Determine the (X, Y) coordinate at the center of the cell enclosing the given text.  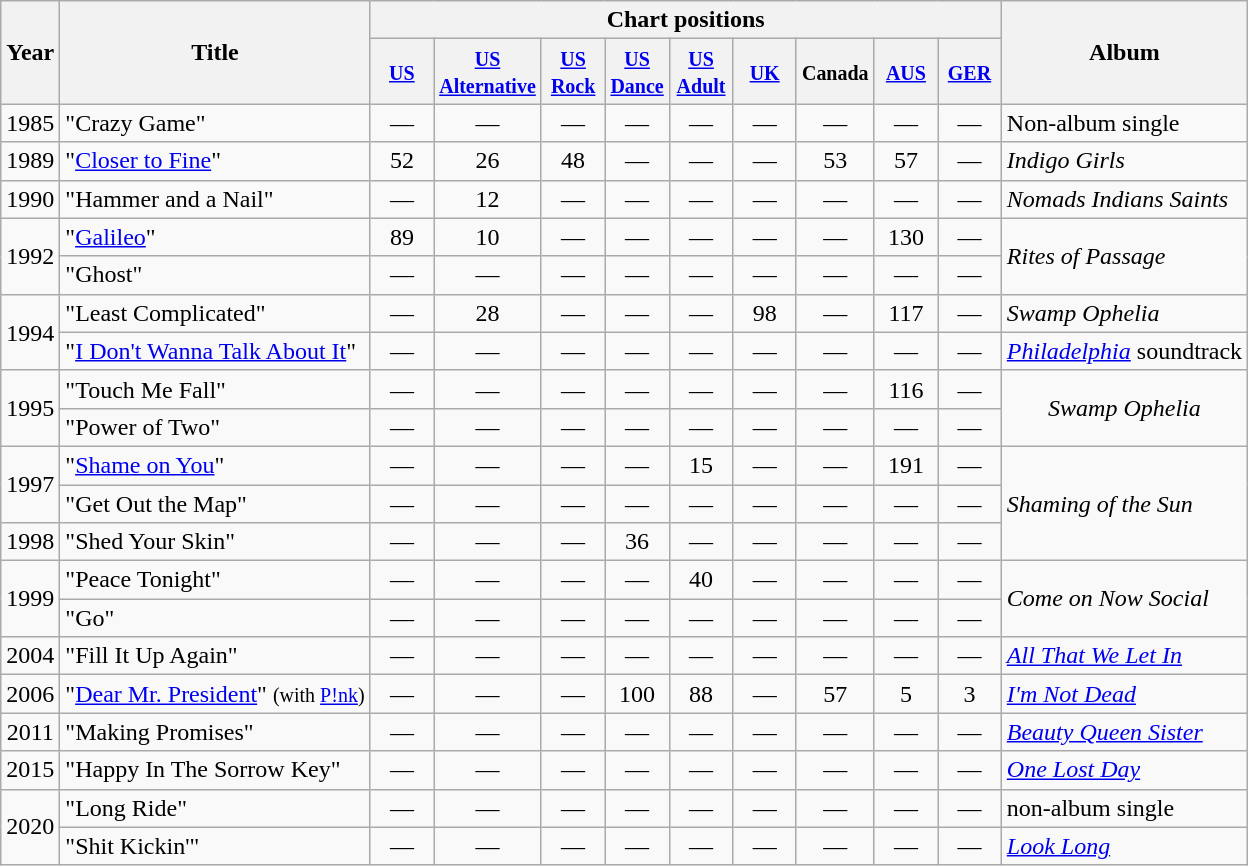
"Crazy Game" (215, 123)
"Long Ride" (215, 808)
1990 (30, 199)
2004 (30, 656)
"Happy In The Sorrow Key" (215, 770)
26 (488, 161)
US Dance (637, 72)
191 (906, 465)
Philadelphia soundtrack (1124, 351)
non-album single (1124, 808)
116 (906, 389)
"Power of Two" (215, 427)
52 (402, 161)
1998 (30, 542)
"Shit Kickin'" (215, 846)
Come on Now Social (1124, 599)
"Get Out the Map" (215, 503)
1997 (30, 484)
Nomads Indians Saints (1124, 199)
Chart positions (686, 20)
GER (970, 72)
88 (701, 694)
"Galileo" (215, 237)
15 (701, 465)
"Hammer and a Nail" (215, 199)
Canada (835, 72)
2006 (30, 694)
Year (30, 52)
"I Don't Wanna Talk About It" (215, 351)
All That We Let In (1124, 656)
Title (215, 52)
1992 (30, 256)
10 (488, 237)
1999 (30, 599)
5 (906, 694)
"Dear Mr. President" (with P!nk) (215, 694)
"Least Complicated" (215, 313)
12 (488, 199)
Album (1124, 52)
Beauty Queen Sister (1124, 732)
One Lost Day (1124, 770)
89 (402, 237)
98 (765, 313)
130 (906, 237)
100 (637, 694)
117 (906, 313)
53 (835, 161)
"Making Promises" (215, 732)
2020 (30, 827)
AUS (906, 72)
1995 (30, 408)
1989 (30, 161)
US Rock (573, 72)
Indigo Girls (1124, 161)
US Adult (701, 72)
36 (637, 542)
"Go" (215, 618)
3 (970, 694)
2015 (30, 770)
"Shed Your Skin" (215, 542)
Non-album single (1124, 123)
40 (701, 580)
1985 (30, 123)
"Fill It Up Again" (215, 656)
Look Long (1124, 846)
US (402, 72)
"Shame on You" (215, 465)
UK (765, 72)
1994 (30, 332)
Shaming of the Sun (1124, 503)
US Alternative (488, 72)
48 (573, 161)
28 (488, 313)
"Closer to Fine" (215, 161)
2011 (30, 732)
"Touch Me Fall" (215, 389)
"Ghost" (215, 275)
"Peace Tonight" (215, 580)
I'm Not Dead (1124, 694)
Rites of Passage (1124, 256)
